Return the [X, Y] coordinate for the center point of the cell that contains the specified text.  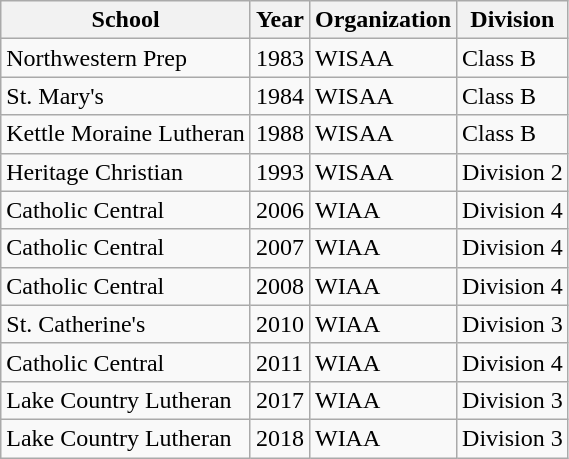
St. Mary's [126, 96]
2017 [280, 400]
Organization [382, 20]
1984 [280, 96]
1983 [280, 58]
Division 2 [513, 172]
2018 [280, 438]
Year [280, 20]
Heritage Christian [126, 172]
2006 [280, 210]
2010 [280, 324]
Kettle Moraine Lutheran [126, 134]
1988 [280, 134]
Division [513, 20]
1993 [280, 172]
Northwestern Prep [126, 58]
School [126, 20]
2008 [280, 286]
St. Catherine's [126, 324]
2011 [280, 362]
2007 [280, 248]
